Capture the cell that displays the provided text and extract its (X, Y) central coordinate. 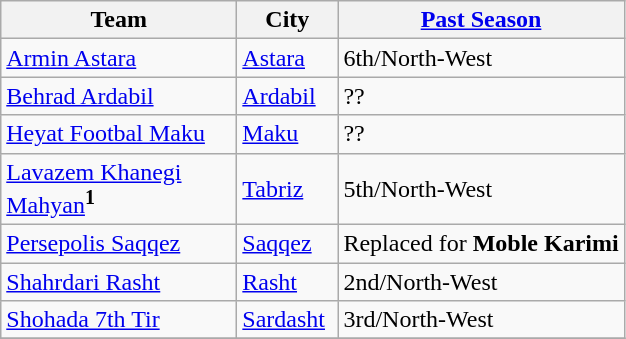
Rasht (288, 282)
Behrad Ardabil (119, 96)
Ardabil (288, 96)
Maku (288, 134)
Heyat Footbal Maku (119, 134)
City (288, 20)
Past Season (481, 20)
Lavazem Khanegi Mahyan1 (119, 189)
6th/North-West (481, 58)
Shohada 7th Tir (119, 320)
Armin Astara (119, 58)
Tabriz (288, 189)
Shahrdari Rasht (119, 282)
Sardasht (288, 320)
Saqqez (288, 244)
Team (119, 20)
2nd/North-West (481, 282)
Persepolis Saqqez (119, 244)
3rd/North-West (481, 320)
Astara (288, 58)
Replaced for Moble Karimi (481, 244)
5th/North-West (481, 189)
